For the text-containing cell, return its midpoint in (X, Y) coordinate format. 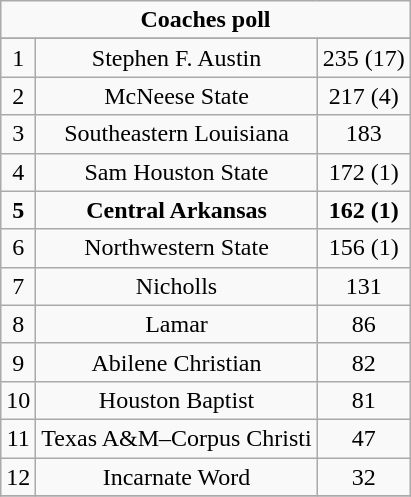
9 (18, 362)
235 (17) (364, 58)
5 (18, 210)
1 (18, 58)
217 (4) (364, 96)
183 (364, 134)
Houston Baptist (176, 400)
Sam Houston State (176, 172)
Texas A&M–Corpus Christi (176, 438)
2 (18, 96)
86 (364, 324)
10 (18, 400)
McNeese State (176, 96)
4 (18, 172)
3 (18, 134)
Southeastern Louisiana (176, 134)
Coaches poll (206, 20)
Central Arkansas (176, 210)
12 (18, 477)
6 (18, 248)
Northwestern State (176, 248)
81 (364, 400)
47 (364, 438)
Stephen F. Austin (176, 58)
Abilene Christian (176, 362)
11 (18, 438)
Nicholls (176, 286)
82 (364, 362)
7 (18, 286)
131 (364, 286)
162 (1) (364, 210)
Incarnate Word (176, 477)
8 (18, 324)
32 (364, 477)
Lamar (176, 324)
156 (1) (364, 248)
172 (1) (364, 172)
